Find where the given text appears and provide that cell's center as [x, y] coordinate. 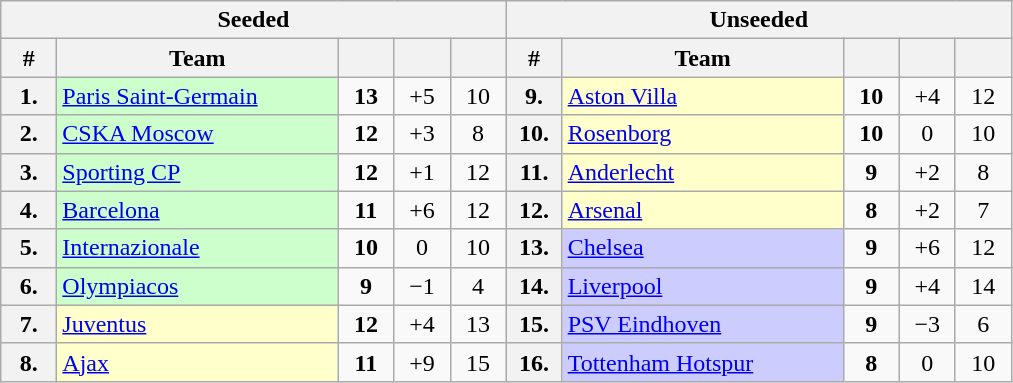
14 [983, 286]
+1 [422, 172]
6. [29, 286]
Sporting CP [198, 172]
Barcelona [198, 210]
−1 [422, 286]
15. [534, 324]
+9 [422, 362]
11. [534, 172]
6 [983, 324]
8. [29, 362]
−3 [927, 324]
CSKA Moscow [198, 134]
1. [29, 96]
13. [534, 248]
16. [534, 362]
+5 [422, 96]
Unseeded [758, 20]
10. [534, 134]
15 [478, 362]
14. [534, 286]
Ajax [198, 362]
3. [29, 172]
7. [29, 324]
Tottenham Hotspur [702, 362]
2. [29, 134]
+3 [422, 134]
4 [478, 286]
Internazionale [198, 248]
Juventus [198, 324]
Rosenborg [702, 134]
Anderlecht [702, 172]
Olympiacos [198, 286]
Seeded [254, 20]
Paris Saint-Germain [198, 96]
Chelsea [702, 248]
Aston Villa [702, 96]
12. [534, 210]
5. [29, 248]
7 [983, 210]
Arsenal [702, 210]
9. [534, 96]
4. [29, 210]
PSV Eindhoven [702, 324]
Liverpool [702, 286]
